Extract the (x, y) coordinate from the center of the cell holding the provided text.  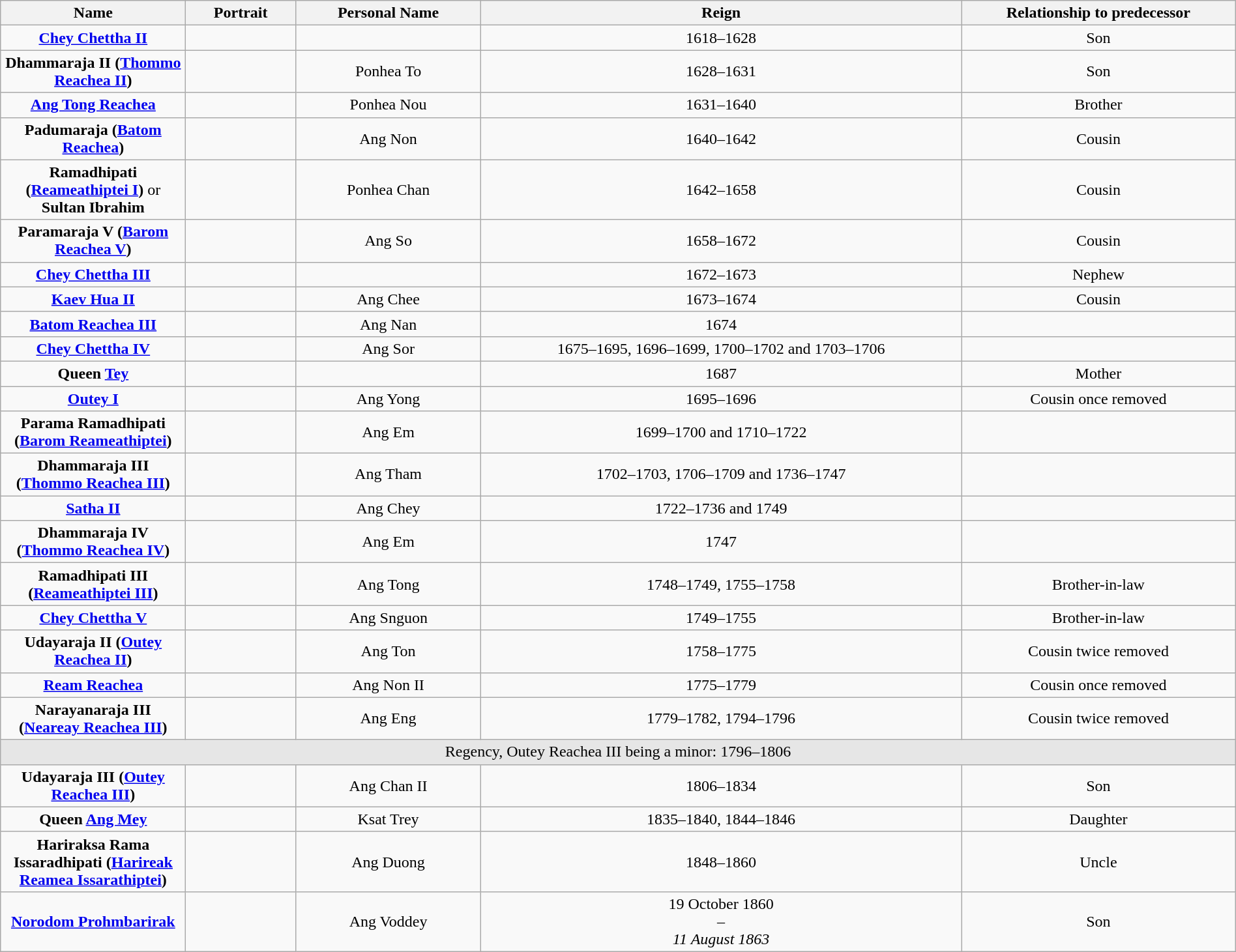
Uncle (1099, 861)
Name (93, 13)
1747 (721, 542)
Regency, Outey Reachea III being a minor: 1796–1806 (618, 752)
Parama Ramadhipati (Barom Reameathiptei) (93, 433)
Ang Duong (388, 861)
Kaev Hua II (93, 299)
Ang Sor (388, 349)
Dhammaraja IV (Thommo Reachea IV) (93, 542)
Mother (1099, 373)
1628–1631 (721, 72)
Ang Voddey (388, 921)
Ang Tong (388, 584)
1672–1673 (721, 274)
1835–1840, 1844–1846 (721, 819)
Reign (721, 13)
1695–1696 (721, 398)
Ponhea Chan (388, 190)
Ang So (388, 241)
1640–1642 (721, 138)
Ang Chey (388, 508)
Chey Chettha IV (93, 349)
1675–1695, 1696–1699, 1700–1702 and 1703–1706 (721, 349)
1687 (721, 373)
Ream Reachea (93, 685)
Ponhea Nou (388, 105)
1748–1749, 1755–1758 (721, 584)
Norodom Prohmbarirak (93, 921)
Chey Chettha V (93, 618)
1775–1779 (721, 685)
Portrait (241, 13)
Udayaraja III (Outey Reachea III) (93, 786)
Daughter (1099, 819)
1702–1703, 1706–1709 and 1736–1747 (721, 474)
Narayanaraja III (Neareay Reachea III) (93, 718)
1699–1700 and 1710–1722 (721, 433)
Chey Chettha III (93, 274)
Ramadhipati III (Reameathiptei III) (93, 584)
Ang Tong Reachea (93, 105)
1779–1782, 1794–1796 (721, 718)
1848–1860 (721, 861)
1749–1755 (721, 618)
Satha II (93, 508)
Queen Ang Mey (93, 819)
Nephew (1099, 274)
Ang Snguon (388, 618)
1618–1628 (721, 38)
Dhammaraja III (Thommo Reachea III) (93, 474)
19 October 1860–11 August 1863 (721, 921)
Queen Tey (93, 373)
Hariraksa Rama Issaradhipati (Harireak Reamea Issarathiptei) (93, 861)
Ksat Trey (388, 819)
1806–1834 (721, 786)
Ang Eng (388, 718)
Chey Chettha II (93, 38)
1642–1658 (721, 190)
Paramaraja V (Barom Reachea V) (93, 241)
Ponhea To (388, 72)
Ang Ton (388, 652)
Brother (1099, 105)
Udayaraja II (Outey Reachea II) (93, 652)
Personal Name (388, 13)
Batom Reachea III (93, 324)
1658–1672 (721, 241)
Ramadhipati (Reameathiptei I) or Sultan Ibrahim (93, 190)
Outey I (93, 398)
Dhammaraja II (Thommo Reachea II) (93, 72)
1673–1674 (721, 299)
1674 (721, 324)
Ang Tham (388, 474)
Relationship to predecessor (1099, 13)
Ang Chee (388, 299)
Ang Chan II (388, 786)
Ang Nan (388, 324)
Ang Non II (388, 685)
Padumaraja (Batom Reachea) (93, 138)
1722–1736 and 1749 (721, 508)
Ang Non (388, 138)
Ang Yong (388, 398)
1758–1775 (721, 652)
1631–1640 (721, 105)
